From the cell containing the given text, extract its center point as (x, y) coordinate. 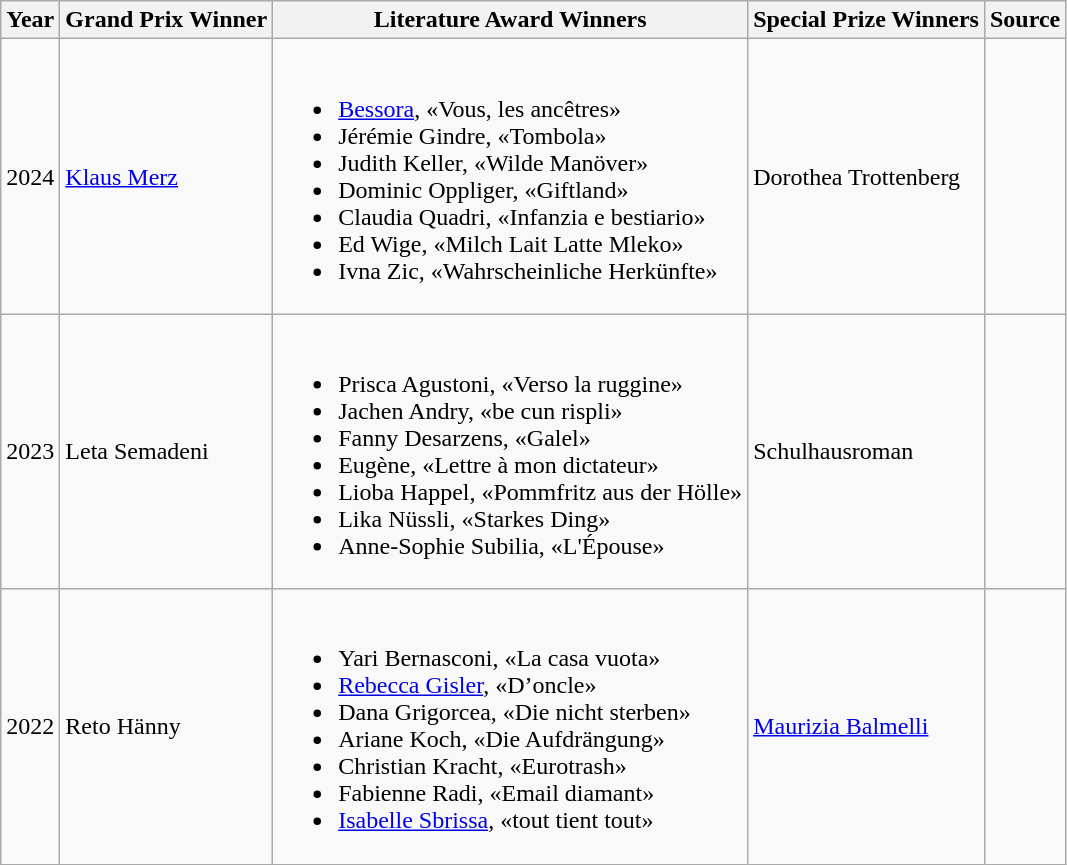
Reto Hänny (166, 726)
2023 (30, 452)
2022 (30, 726)
2024 (30, 176)
Schulhausroman (866, 452)
Maurizia Balmelli (866, 726)
Year (30, 20)
Klaus Merz (166, 176)
Source (1024, 20)
Grand Prix Winner (166, 20)
Literature Award Winners (510, 20)
Special Prize Winners (866, 20)
Leta Semadeni (166, 452)
Dorothea Trottenberg (866, 176)
